Detect which cell encompasses the target text, then output its [X, Y] center coordinate. 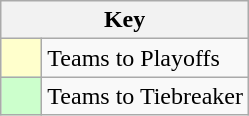
Teams to Tiebreaker [146, 96]
Key [125, 20]
Teams to Playoffs [146, 58]
